Search for the cell housing the specified text and yield its (x, y) center coordinate. 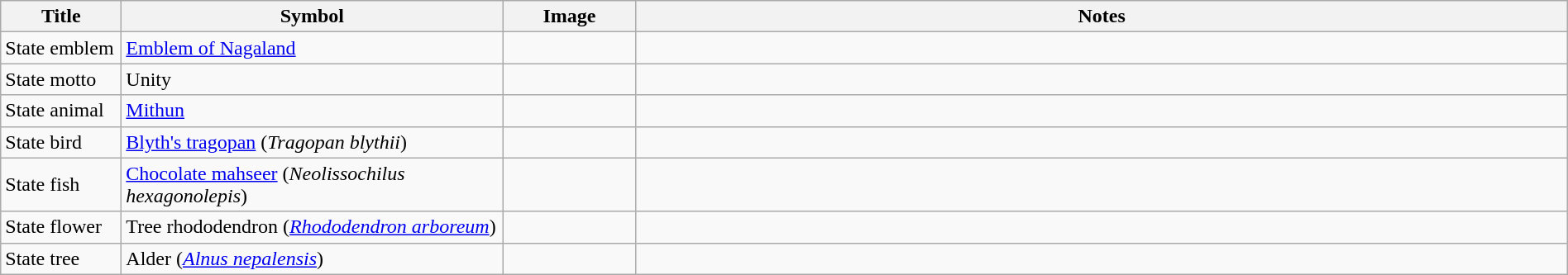
State animal (61, 111)
Chocolate mahseer (Neolissochilus hexagonolepis) (313, 185)
Title (61, 17)
State emblem (61, 48)
Image (569, 17)
Notes (1102, 17)
State flower (61, 227)
Symbol (313, 17)
Blyth's tragopan (Tragopan blythii) (313, 142)
State bird (61, 142)
State fish (61, 185)
Tree rhododendron (Rhododendron arboreum) (313, 227)
Alder (Alnus nepalensis) (313, 258)
State motto (61, 79)
Mithun (313, 111)
State tree (61, 258)
Unity (313, 79)
Emblem of Nagaland (313, 48)
